For the text-containing cell, return its midpoint in (X, Y) coordinate format. 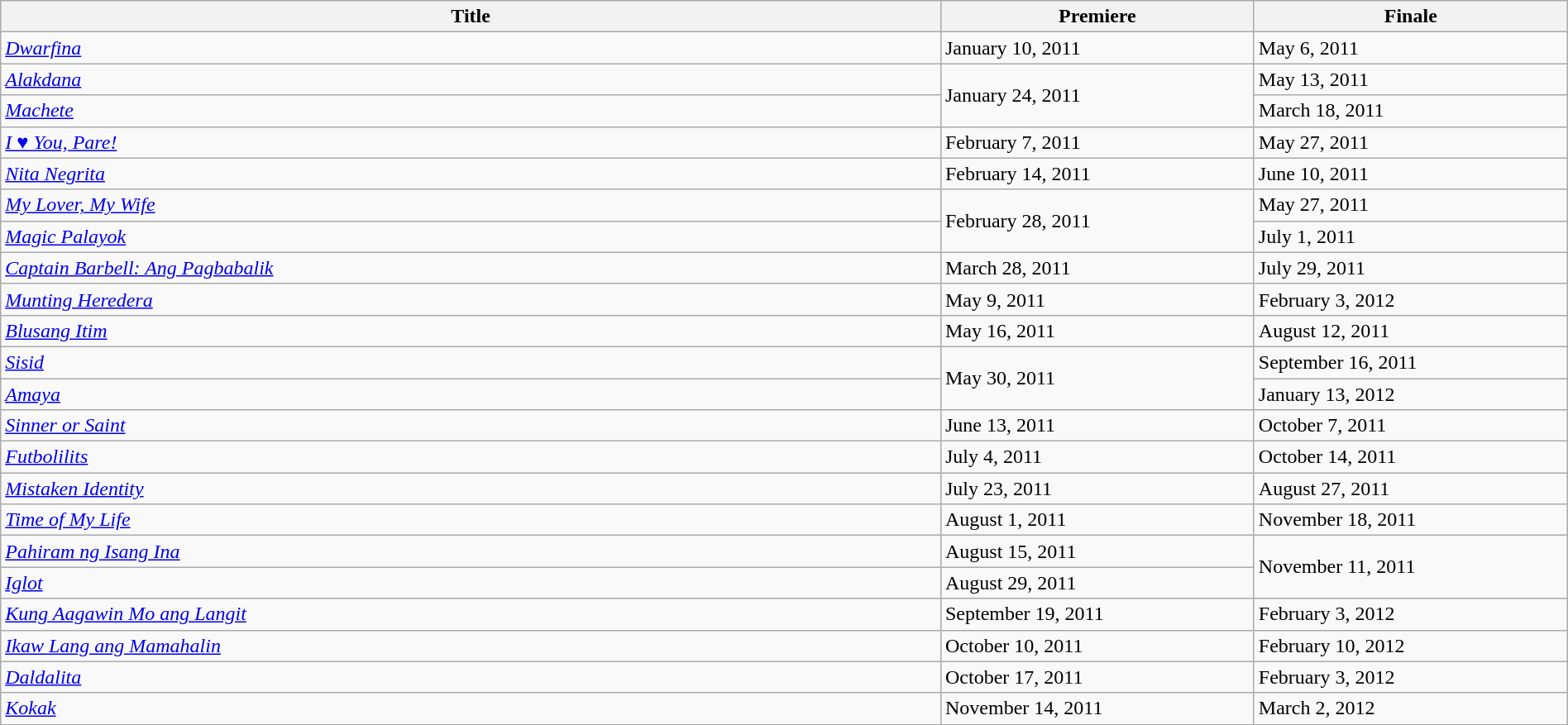
July 1, 2011 (1411, 236)
Munting Heredera (471, 299)
October 17, 2011 (1097, 677)
August 27, 2011 (1411, 489)
July 29, 2011 (1411, 268)
Futbolilits (471, 457)
Captain Barbell: Ang Pagbabalik (471, 268)
Blusang Itim (471, 331)
August 15, 2011 (1097, 551)
Time of My Life (471, 520)
November 14, 2011 (1097, 708)
March 2, 2012 (1411, 708)
Nita Negrita (471, 174)
May 16, 2011 (1097, 331)
July 23, 2011 (1097, 489)
February 7, 2011 (1097, 142)
Finale (1411, 17)
Amaya (471, 394)
November 18, 2011 (1411, 520)
November 11, 2011 (1411, 567)
Machete (471, 111)
May 9, 2011 (1097, 299)
June 10, 2011 (1411, 174)
August 12, 2011 (1411, 331)
February 14, 2011 (1097, 174)
May 13, 2011 (1411, 79)
My Lover, My Wife (471, 205)
January 10, 2011 (1097, 48)
Magic Palayok (471, 236)
February 10, 2012 (1411, 646)
Daldalita (471, 677)
Alakdana (471, 79)
Kokak (471, 708)
March 18, 2011 (1411, 111)
Kung Aagawin Mo ang Langit (471, 614)
Sisid (471, 362)
February 28, 2011 (1097, 221)
Iglot (471, 583)
August 29, 2011 (1097, 583)
October 14, 2011 (1411, 457)
Mistaken Identity (471, 489)
Pahiram ng Isang Ina (471, 551)
May 30, 2011 (1097, 378)
September 16, 2011 (1411, 362)
I ♥ You, Pare! (471, 142)
March 28, 2011 (1097, 268)
January 24, 2011 (1097, 95)
October 10, 2011 (1097, 646)
Dwarfina (471, 48)
January 13, 2012 (1411, 394)
Title (471, 17)
August 1, 2011 (1097, 520)
September 19, 2011 (1097, 614)
Sinner or Saint (471, 426)
October 7, 2011 (1411, 426)
May 6, 2011 (1411, 48)
July 4, 2011 (1097, 457)
Ikaw Lang ang Mamahalin (471, 646)
Premiere (1097, 17)
June 13, 2011 (1097, 426)
